Pinpoint the cell where the given text exists, returning its [X, Y] midpoint coordinate. 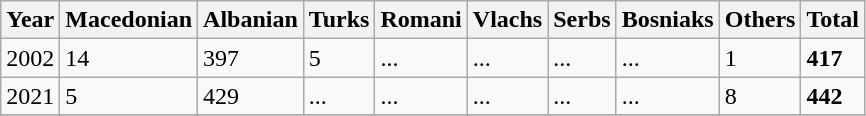
8 [760, 96]
Turks [339, 20]
14 [129, 58]
417 [833, 58]
2002 [30, 58]
Vlachs [507, 20]
Total [833, 20]
429 [251, 96]
Romani [421, 20]
Serbs [582, 20]
1 [760, 58]
Bosniaks [668, 20]
Year [30, 20]
397 [251, 58]
Macedonian [129, 20]
Albanian [251, 20]
2021 [30, 96]
Others [760, 20]
442 [833, 96]
